From the cell containing the given text, extract its center point as [X, Y] coordinate. 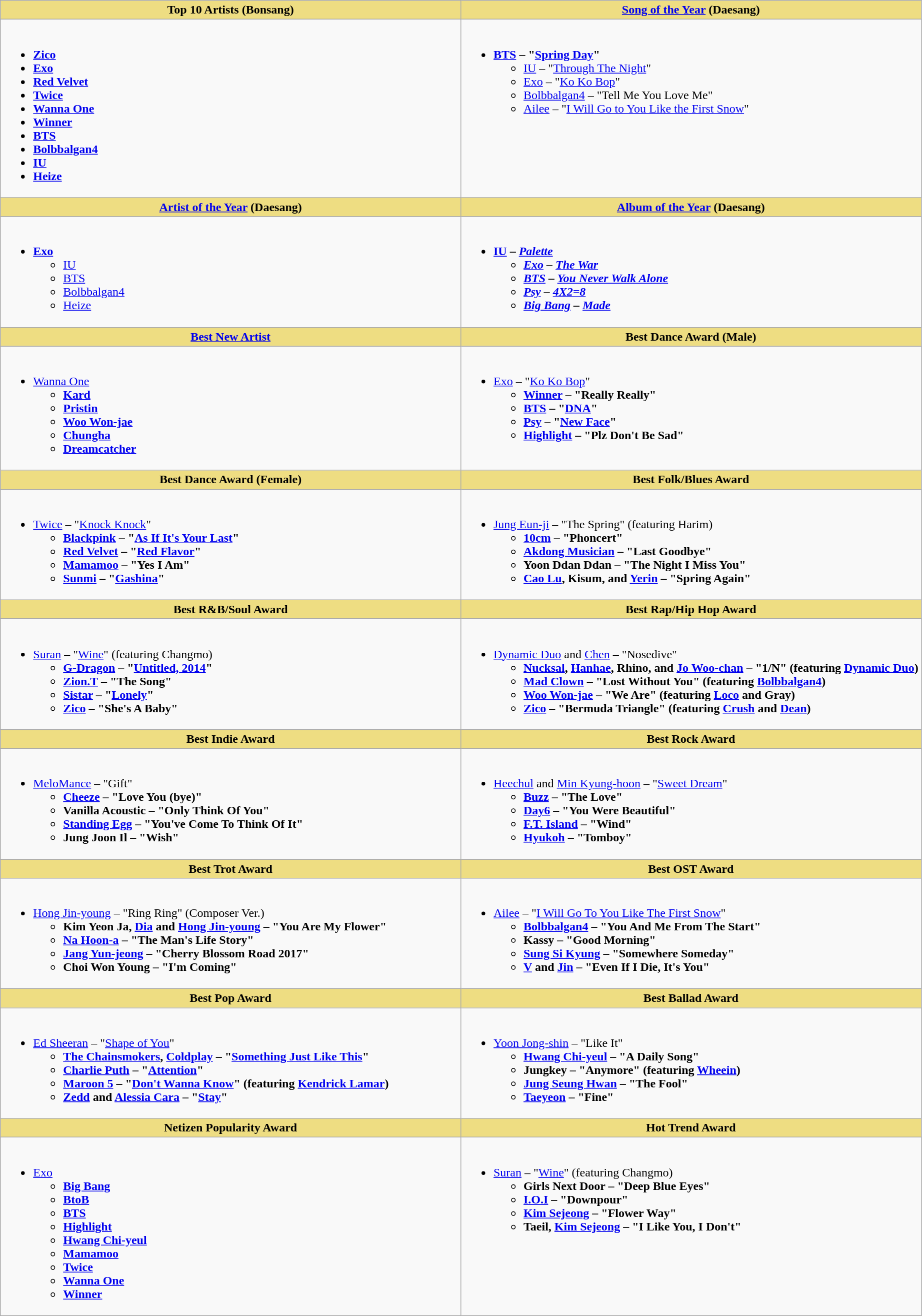
BTS – "Spring Day"IU – "Through The Night"Exo – "Ko Ko Bop"Bolbbalgan4 – "Tell Me You Love Me"Ailee – "I Will Go to You Like the First Snow" [691, 109]
Best New Artist [231, 337]
ExoIUBTSBolbbalgan4Heize [231, 272]
ZicoExoRed VelvetTwiceWanna OneWinnerBTSBolbbalgan4IUHeize [231, 109]
Suran – "Wine" (featuring Changmo)G-Dragon – "Untitled, 2014"Zion.T – "The Song"Sistar – "Lonely"Zico – "She's A Baby" [231, 674]
Song of the Year (Daesang) [691, 10]
Heechul and Min Kyung-hoon – "Sweet Dream"Buzz – "The Love"Day6 – "You Were Beautiful"F.T. Island – "Wind"Hyukoh – "Tomboy" [691, 803]
ExoBig BangBtoBBTSHighlightHwang Chi-yeulMamamooTwiceWanna OneWinner [231, 1226]
IU – PaletteExo – The WarBTS – You Never Walk AlonePsy – 4X2=8Big Bang – Made [691, 272]
Best Dance Award (Female) [231, 480]
Album of the Year (Daesang) [691, 207]
Wanna OneKardPristinWoo Won-jaeChunghaDreamcatcher [231, 408]
Yoon Jong-shin – "Like It"Hwang Chi-yeul – "A Daily Song"Jungkey – "Anymore" (featuring Wheein)Jung Seung Hwan – "The Fool"Taeyeon – "Fine" [691, 1063]
Twice – "Knock Knock"Blackpink – "As If It's Your Last"Red Velvet – "Red Flavor"Mamamoo – "Yes I Am"Sunmi – "Gashina" [231, 544]
Best Dance Award (Male) [691, 337]
Exo – "Ko Ko Bop"Winner – "Really Really"BTS – "DNA"Psy – "New Face"Highlight – "Plz Don't Be Sad" [691, 408]
Best R&B/Soul Award [231, 609]
Top 10 Artists (Bonsang) [231, 10]
Best Pop Award [231, 998]
Best Ballad Award [691, 998]
Best Indie Award [231, 739]
Best Rock Award [691, 739]
MeloMance – "Gift"Cheeze – "Love You (bye)"Vanilla Acoustic – "Only Think Of You"Standing Egg – "You've Come To Think Of It"Jung Joon Il – "Wish" [231, 803]
Artist of the Year (Daesang) [231, 207]
Best OST Award [691, 869]
Hot Trend Award [691, 1128]
Best Rap/Hip Hop Award [691, 609]
Best Folk/Blues Award [691, 480]
Best Trot Award [231, 869]
Netizen Popularity Award [231, 1128]
